Find where the given text appears and provide that cell's center as [x, y] coordinate. 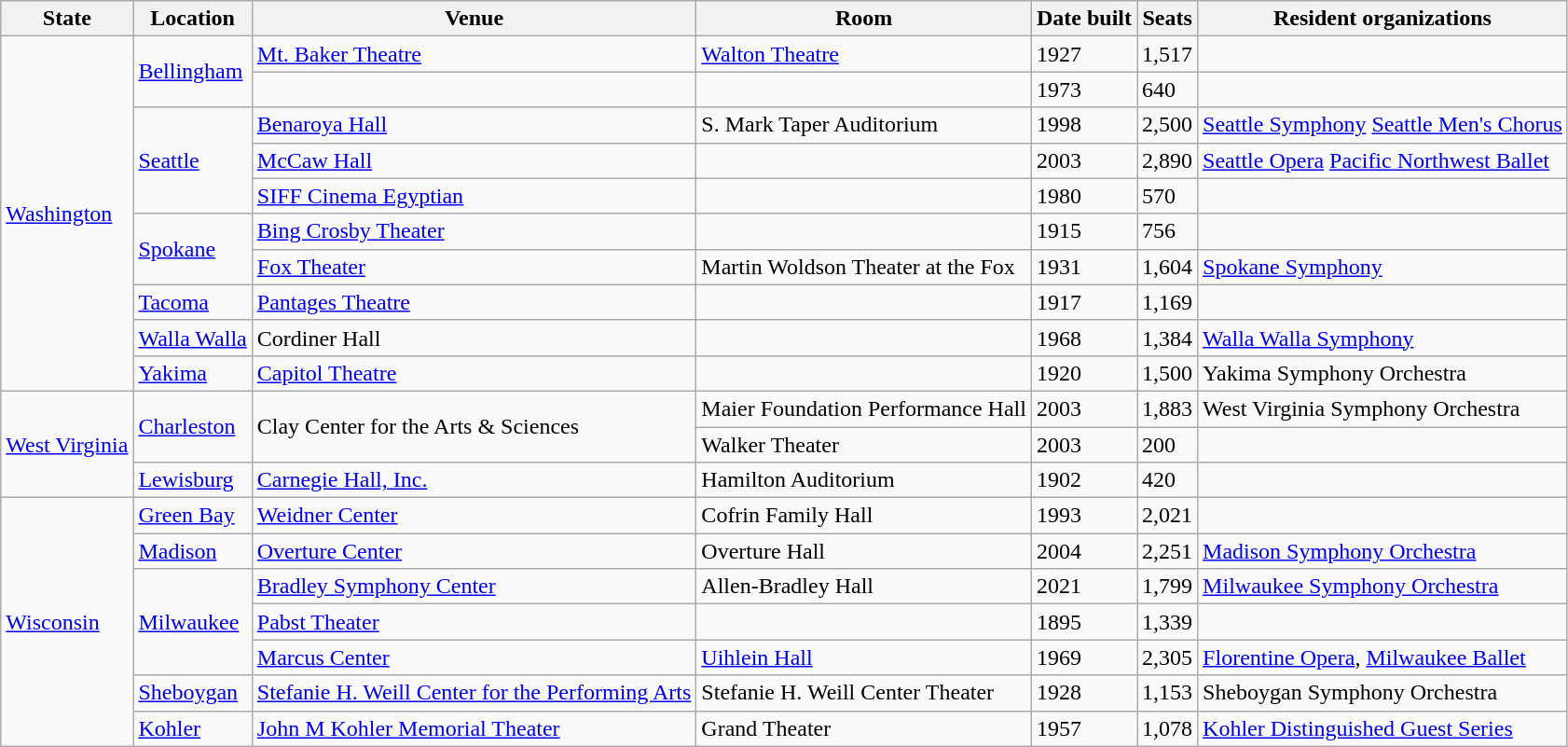
Spokane Symphony [1383, 267]
1928 [1083, 693]
1,517 [1167, 54]
1980 [1083, 196]
1973 [1083, 90]
Seats [1167, 19]
1,384 [1167, 338]
Madison Symphony Orchestra [1383, 551]
Clay Center for the Arts & Sciences [474, 426]
Madison [192, 551]
1,169 [1167, 302]
Cofrin Family Hall [864, 516]
Kohler Distinguished Guest Series [1383, 728]
Overture Hall [864, 551]
1917 [1083, 302]
Benaroya Hall [474, 125]
Weidner Center [474, 516]
Lewisburg [192, 480]
420 [1167, 480]
McCaw Hall [474, 160]
John M Kohler Memorial Theater [474, 728]
1915 [1083, 231]
1931 [1083, 267]
2,021 [1167, 516]
2,305 [1167, 657]
Kohler [192, 728]
Carnegie Hall, Inc. [474, 480]
1968 [1083, 338]
200 [1167, 445]
Martin Woldson Theater at the Fox [864, 267]
State [67, 19]
1993 [1083, 516]
Florentine Opera, Milwaukee Ballet [1383, 657]
Overture Center [474, 551]
Venue [474, 19]
Walker Theater [864, 445]
Sheboygan [192, 693]
Walton Theatre [864, 54]
Stefanie H. Weill Center Theater [864, 693]
Capitol Theatre [474, 373]
Seattle Opera Pacific Northwest Ballet [1383, 160]
Washington [67, 214]
1920 [1083, 373]
Walla Walla [192, 338]
Mt. Baker Theatre [474, 54]
2004 [1083, 551]
Spokane [192, 249]
Milwaukee Symphony Orchestra [1383, 587]
Room [864, 19]
Sheboygan Symphony Orchestra [1383, 693]
1,339 [1167, 622]
Seattle Symphony Seattle Men's Chorus [1383, 125]
Stefanie H. Weill Center for the Performing Arts [474, 693]
1998 [1083, 125]
Pabst Theater [474, 622]
Walla Walla Symphony [1383, 338]
Bradley Symphony Center [474, 587]
756 [1167, 231]
1902 [1083, 480]
1895 [1083, 622]
Tacoma [192, 302]
Grand Theater [864, 728]
1,883 [1167, 408]
2,500 [1167, 125]
Maier Foundation Performance Hall [864, 408]
Marcus Center [474, 657]
Allen-Bradley Hall [864, 587]
Wisconsin [67, 622]
2021 [1083, 587]
Location [192, 19]
1927 [1083, 54]
West Virginia [67, 444]
Uihlein Hall [864, 657]
570 [1167, 196]
West Virginia Symphony Orchestra [1383, 408]
1,799 [1167, 587]
S. Mark Taper Auditorium [864, 125]
1,153 [1167, 693]
1957 [1083, 728]
Yakima Symphony Orchestra [1383, 373]
1,604 [1167, 267]
1,500 [1167, 373]
2,251 [1167, 551]
Resident organizations [1383, 19]
2,890 [1167, 160]
Charleston [192, 426]
SIFF Cinema Egyptian [474, 196]
Hamilton Auditorium [864, 480]
Cordiner Hall [474, 338]
Milwaukee [192, 622]
Seattle [192, 160]
Pantages Theatre [474, 302]
1969 [1083, 657]
Bellingham [192, 72]
Bing Crosby Theater [474, 231]
640 [1167, 90]
1,078 [1167, 728]
Fox Theater [474, 267]
Green Bay [192, 516]
Date built [1083, 19]
Yakima [192, 373]
